Locate the cell with the specified text and output its (x, y) center coordinate. 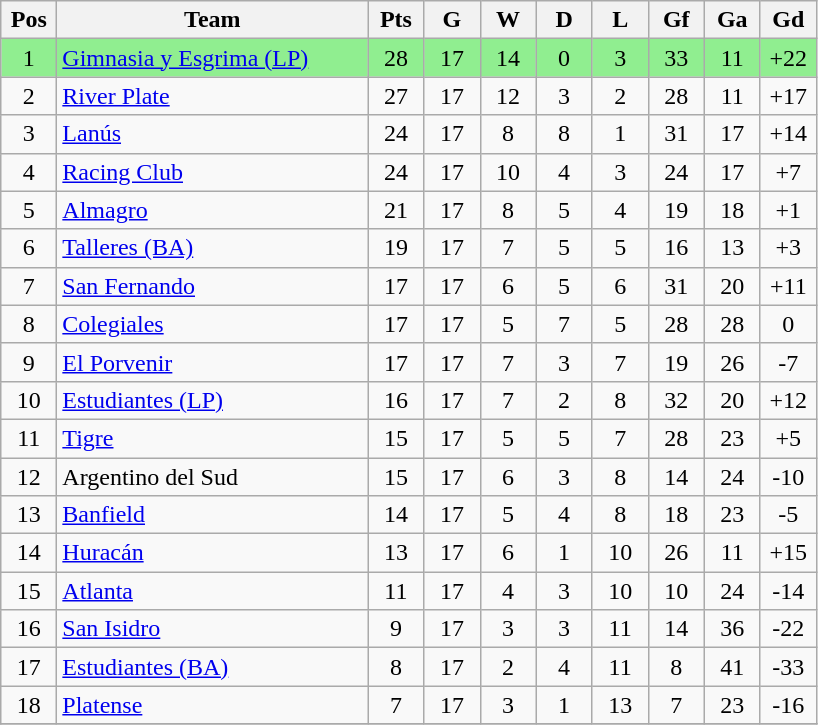
+3 (788, 248)
Talleres (BA) (212, 248)
Pts (396, 20)
41 (732, 667)
Almagro (212, 210)
+7 (788, 172)
Estudiantes (BA) (212, 667)
Gf (676, 20)
32 (676, 400)
+22 (788, 58)
W (508, 20)
-10 (788, 477)
El Porvenir (212, 362)
River Plate (212, 96)
San Fernando (212, 286)
Lanús (212, 134)
27 (396, 96)
Banfield (212, 515)
Ga (732, 20)
-33 (788, 667)
Gd (788, 20)
Team (212, 20)
Pos (29, 20)
-5 (788, 515)
Atlanta (212, 591)
G (452, 20)
Gimnasia y Esgrima (LP) (212, 58)
-14 (788, 591)
+17 (788, 96)
Huracán (212, 553)
San Isidro (212, 629)
Estudiantes (LP) (212, 400)
21 (396, 210)
Argentino del Sud (212, 477)
+12 (788, 400)
-22 (788, 629)
+14 (788, 134)
Colegiales (212, 324)
33 (676, 58)
+15 (788, 553)
Tigre (212, 438)
+1 (788, 210)
D (564, 20)
Racing Club (212, 172)
L (620, 20)
+11 (788, 286)
36 (732, 629)
-7 (788, 362)
Platense (212, 705)
-16 (788, 705)
+5 (788, 438)
